Detect which cell encompasses the target text, then output its (x, y) center coordinate. 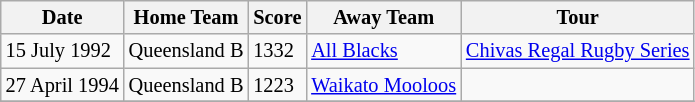
Waikato Mooloos (384, 85)
Home Team (186, 17)
1223 (277, 85)
15 July 1992 (62, 51)
27 April 1994 (62, 85)
Tour (578, 17)
Score (277, 17)
Chivas Regal Rugby Series (578, 51)
All Blacks (384, 51)
Date (62, 17)
1332 (277, 51)
Away Team (384, 17)
